Return the [X, Y] coordinate for the center point of the cell that contains the specified text.  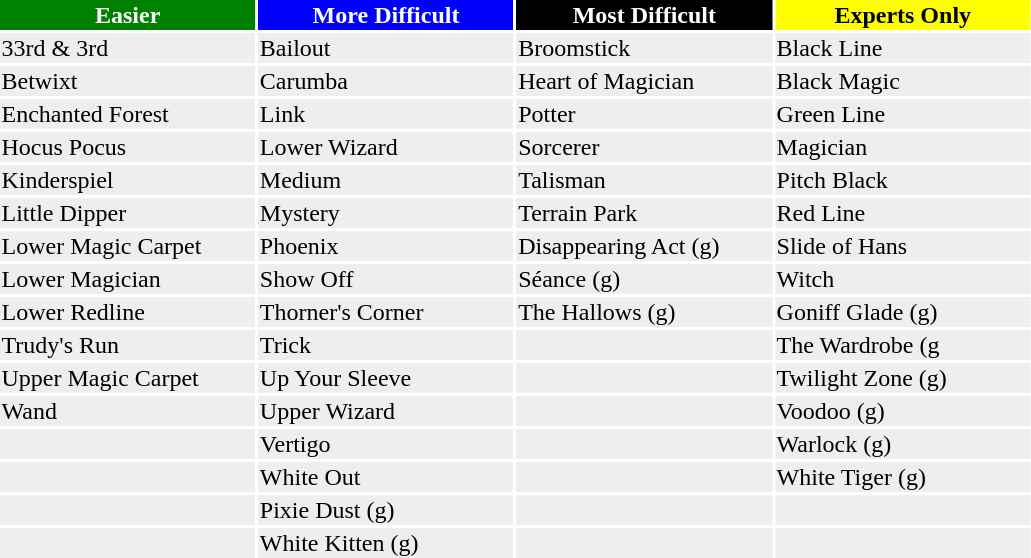
Lower Magician [128, 279]
Carumba [386, 81]
Red Line [902, 213]
Séance (g) [644, 279]
More Difficult [386, 15]
Goniff Glade (g) [902, 312]
Lower Magic Carpet [128, 246]
Trudy's Run [128, 345]
Black Magic [902, 81]
Pixie Dust (g) [386, 510]
Upper Magic Carpet [128, 378]
Most Difficult [644, 15]
Black Line [902, 48]
Thorner's Corner [386, 312]
Disappearing Act (g) [644, 246]
Witch [902, 279]
33rd & 3rd [128, 48]
Betwixt [128, 81]
Show Off [386, 279]
Vertigo [386, 444]
Little Dipper [128, 213]
Experts Only [902, 15]
Link [386, 114]
Slide of Hans [902, 246]
Phoenix [386, 246]
Potter [644, 114]
The Hallows (g) [644, 312]
Broomstick [644, 48]
Voodoo (g) [902, 411]
White Tiger (g) [902, 477]
Magician [902, 147]
Lower Wizard [386, 147]
Mystery [386, 213]
The Wardrobe (g [902, 345]
Hocus Pocus [128, 147]
Wand [128, 411]
Easier [128, 15]
Upper Wizard [386, 411]
Green Line [902, 114]
Pitch Black [902, 180]
Talisman [644, 180]
Sorcerer [644, 147]
Medium [386, 180]
Bailout [386, 48]
Trick [386, 345]
White Kitten (g) [386, 543]
Up Your Sleeve [386, 378]
Terrain Park [644, 213]
Warlock (g) [902, 444]
Twilight Zone (g) [902, 378]
Heart of Magician [644, 81]
White Out [386, 477]
Lower Redline [128, 312]
Kinderspiel [128, 180]
Enchanted Forest [128, 114]
